For the text-containing cell, return its midpoint in [X, Y] coordinate format. 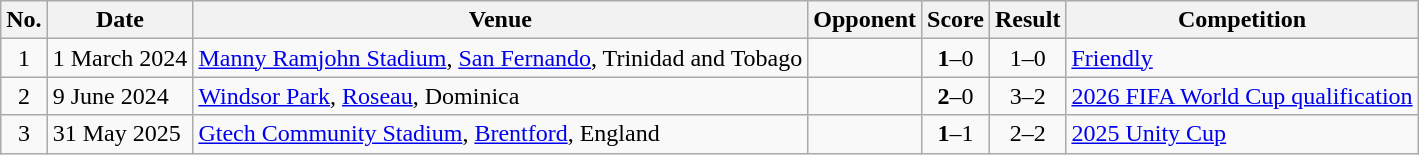
2026 FIFA World Cup qualification [1242, 96]
Windsor Park, Roseau, Dominica [500, 96]
Competition [1242, 20]
Gtech Community Stadium, Brentford, England [500, 134]
2025 Unity Cup [1242, 134]
2–2 [1028, 134]
31 May 2025 [120, 134]
3 [24, 134]
Manny Ramjohn Stadium, San Fernando, Trinidad and Tobago [500, 58]
1–1 [956, 134]
Venue [500, 20]
1 [24, 58]
Result [1028, 20]
Date [120, 20]
Opponent [865, 20]
3–2 [1028, 96]
1 March 2024 [120, 58]
2 [24, 96]
No. [24, 20]
9 June 2024 [120, 96]
Friendly [1242, 58]
2–0 [956, 96]
Score [956, 20]
